Scan for the cell matching the given text and deliver its (x, y) coordinate at center. 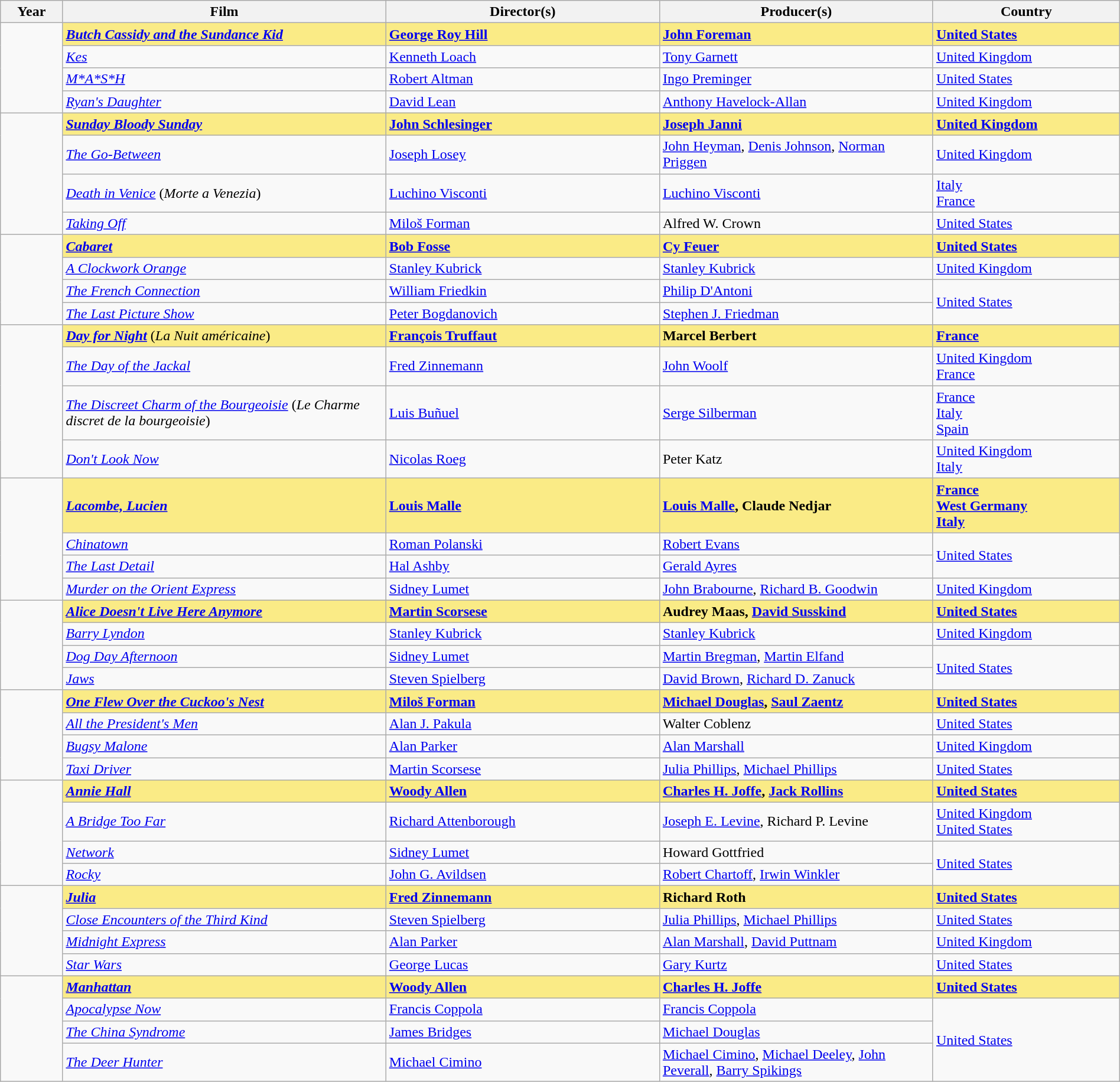
George Lucas (522, 964)
A Clockwork Orange (224, 268)
Ryan's Daughter (224, 102)
Cabaret (224, 246)
Philip D'Antoni (796, 291)
United KingdomUnited States (1026, 822)
Alan J. Pakula (522, 723)
John Woolf (796, 366)
A Bridge Too Far (224, 822)
Walter Coblenz (796, 723)
Day for Night (La Nuit américaine) (224, 336)
George Roy Hill (522, 34)
France (1026, 336)
Bob Fosse (522, 246)
All the President's Men (224, 723)
Hal Ashby (522, 566)
Nicolas Roeg (522, 459)
The Discreet Charm of the Bourgeoisie (Le Charme discret de la bourgeoisie) (224, 413)
François Truffaut (522, 336)
Apocalypse Now (224, 1009)
Year (32, 12)
David Brown, Richard D. Zanuck (796, 679)
Louis Malle, Claude Nedjar (796, 506)
Tony Garnett (796, 57)
John Brabourne, Richard B. Goodwin (796, 589)
Anthony Havelock-Allan (796, 102)
Close Encounters of the Third Kind (224, 920)
John Schlesinger (522, 124)
Bugsy Malone (224, 746)
Midnight Express (224, 942)
Alice Doesn't Live Here Anymore (224, 611)
Kenneth Loach (522, 57)
Peter Bogdanovich (522, 314)
Robert Chartoff, Irwin Winkler (796, 875)
The Day of the Jackal (224, 366)
The Deer Hunter (224, 1062)
Audrey Maas, David Susskind (796, 611)
Dog Day Afternoon (224, 656)
Louis Malle (522, 506)
Robert Altman (522, 79)
Cy Feuer (796, 246)
United KingdomFrance (1026, 366)
Gary Kurtz (796, 964)
FranceItalySpain (1026, 413)
Alan Marshall, David Puttnam (796, 942)
James Bridges (522, 1032)
Ingo Preminger (796, 79)
Director(s) (522, 12)
FranceWest GermanyItaly (1026, 506)
Charles H. Joffe (796, 987)
Don't Look Now (224, 459)
Charles H. Joffe, Jack Rollins (796, 791)
Chinatown (224, 544)
The China Syndrome (224, 1032)
Michael Cimino, Michael Deeley, John Peverall, Barry Spikings (796, 1062)
Jaws (224, 679)
Martin Bregman, Martin Elfand (796, 656)
Joseph E. Levine, Richard P. Levine (796, 822)
Butch Cassidy and the Sundance Kid (224, 34)
Taking Off (224, 223)
Howard Gottfried (796, 852)
William Friedkin (522, 291)
Kes (224, 57)
Luis Buñuel (522, 413)
John Foreman (796, 34)
Network (224, 852)
Robert Evans (796, 544)
One Flew Over the Cuckoo's Nest (224, 701)
Alfred W. Crown (796, 223)
Peter Katz (796, 459)
Film (224, 12)
Michael Douglas (796, 1032)
Michael Douglas, Saul Zaentz (796, 701)
Serge Silberman (796, 413)
Richard Attenborough (522, 822)
Marcel Berbert (796, 336)
Star Wars (224, 964)
Lacombe, Lucien (224, 506)
Producer(s) (796, 12)
Alan Marshall (796, 746)
Murder on the Orient Express (224, 589)
John G. Avildsen (522, 875)
Stephen J. Friedman (796, 314)
The Go-Between (224, 155)
Roman Polanski (522, 544)
Gerald Ayres (796, 566)
M*A*S*H (224, 79)
Joseph Janni (796, 124)
United KingdomItaly (1026, 459)
John Heyman, Denis Johnson, Norman Priggen (796, 155)
Julia (224, 897)
Joseph Losey (522, 155)
Rocky (224, 875)
David Lean (522, 102)
Death in Venice (Morte a Venezia) (224, 193)
Richard Roth (796, 897)
Manhattan (224, 987)
Barry Lyndon (224, 634)
The Last Detail (224, 566)
Taxi Driver (224, 768)
Michael Cimino (522, 1062)
Sunday Bloody Sunday (224, 124)
The French Connection (224, 291)
ItalyFrance (1026, 193)
Annie Hall (224, 791)
Country (1026, 12)
The Last Picture Show (224, 314)
